Scan for the cell matching the given text and deliver its (X, Y) coordinate at center. 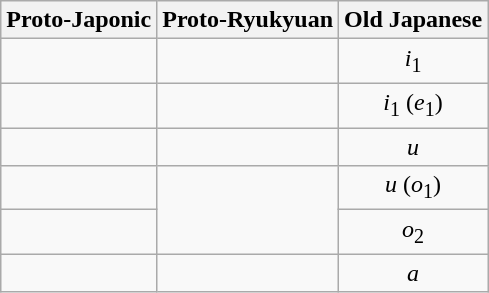
u (414, 147)
u (o1) (414, 188)
Proto-Japonic (79, 20)
Old Japanese (414, 20)
a (414, 273)
Proto-Ryukyuan (248, 20)
o2 (414, 232)
i1 (e1) (414, 105)
i1 (414, 61)
